For the text-containing cell, return its midpoint in (x, y) coordinate format. 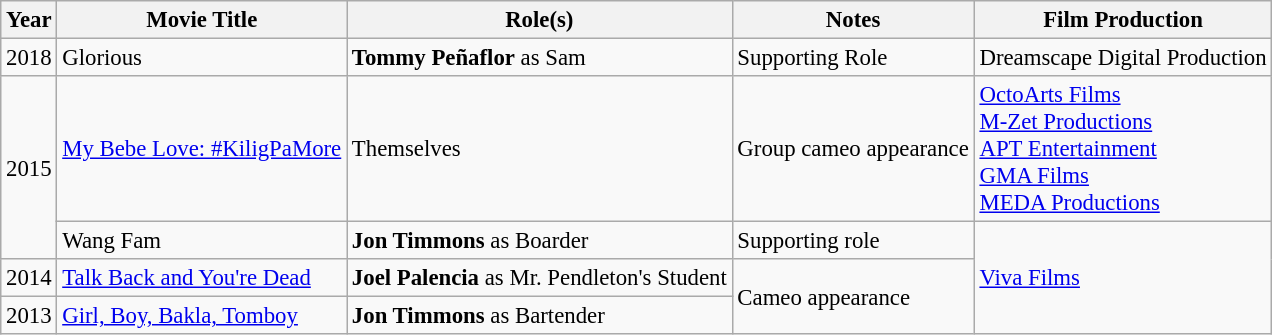
Viva Films (1123, 278)
2013 (29, 316)
Themselves (540, 149)
Role(s) (540, 20)
Tommy Peñaflor as Sam (540, 58)
2018 (29, 58)
OctoArts Films M-Zet Productions APT Entertainment GMA Films MEDA Productions (1123, 149)
My Bebe Love: #KiligPaMore (202, 149)
Notes (853, 20)
Year (29, 20)
Supporting role (853, 241)
Dreamscape Digital Production (1123, 58)
Talk Back and You're Dead (202, 278)
Supporting Role (853, 58)
Group cameo appearance (853, 149)
2015 (29, 168)
Movie Title (202, 20)
Cameo appearance (853, 296)
2014 (29, 278)
Glorious (202, 58)
Jon Timmons as Bartender (540, 316)
Wang Fam (202, 241)
Film Production (1123, 20)
Girl, Boy, Bakla, Tomboy (202, 316)
Joel Palencia as Mr. Pendleton's Student (540, 278)
Jon Timmons as Boarder (540, 241)
